Determine the [x, y] coordinate at the center of the cell enclosing the given text.  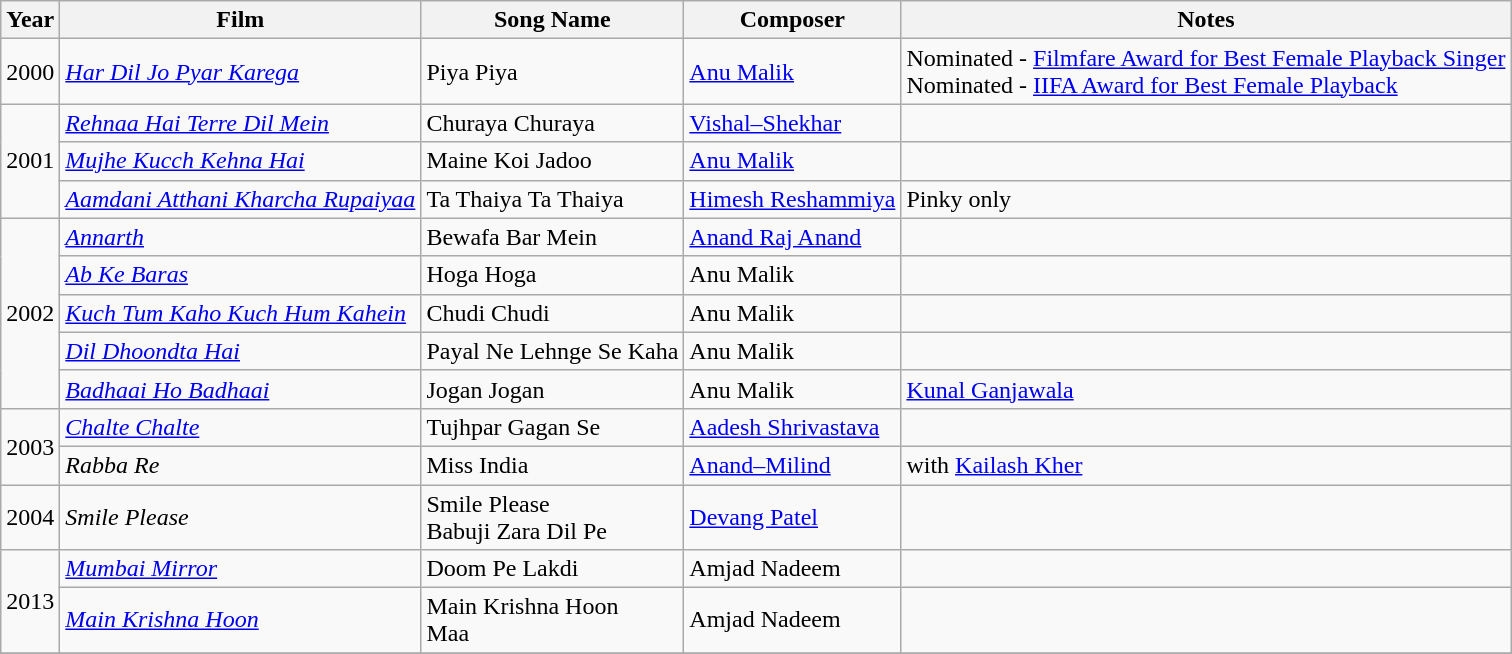
Churaya Churaya [552, 123]
Miss India [552, 465]
Annarth [240, 237]
Ta Thaiya Ta Thaiya [552, 199]
Tujhpar Gagan Se [552, 427]
Kuch Tum Kaho Kuch Hum Kahein [240, 313]
Composer [792, 20]
Year [30, 20]
Rehnaa Hai Terre Dil Mein [240, 123]
Film [240, 20]
Song Name [552, 20]
Smile PleaseBabuji Zara Dil Pe [552, 516]
Vishal–Shekhar [792, 123]
Har Dil Jo Pyar Karega [240, 72]
Notes [1206, 20]
Piya Piya [552, 72]
Kunal Ganjawala [1206, 389]
Main Krishna HoonMaa [552, 620]
Dil Dhoondta Hai [240, 351]
Smile Please [240, 516]
Bewafa Bar Mein [552, 237]
Mumbai Mirror [240, 569]
with Kailash Kher [1206, 465]
2003 [30, 446]
Aadesh Shrivastava [792, 427]
Chudi Chudi [552, 313]
2000 [30, 72]
Rabba Re [240, 465]
Badhaai Ho Badhaai [240, 389]
Maine Koi Jadoo [552, 161]
Jogan Jogan [552, 389]
Pinky only [1206, 199]
Hoga Hoga [552, 275]
Aamdani Atthani Kharcha Rupaiyaa [240, 199]
Ab Ke Baras [240, 275]
Anand Raj Anand [792, 237]
2013 [30, 602]
Nominated - Filmfare Award for Best Female Playback SingerNominated - IIFA Award for Best Female Playback [1206, 72]
Mujhe Kucch Kehna Hai [240, 161]
Payal Ne Lehnge Se Kaha [552, 351]
Doom Pe Lakdi [552, 569]
2004 [30, 516]
Devang Patel [792, 516]
2002 [30, 313]
Main Krishna Hoon [240, 620]
Anand–Milind [792, 465]
2001 [30, 161]
Chalte Chalte [240, 427]
Himesh Reshammiya [792, 199]
